Search for the cell housing the specified text and yield its (x, y) center coordinate. 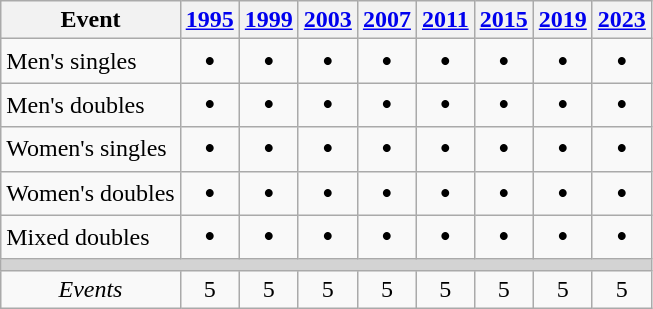
2019 (562, 20)
Women's doubles (90, 193)
2015 (504, 20)
Mixed doubles (90, 237)
Men's doubles (90, 105)
Women's singles (90, 149)
2011 (445, 20)
2023 (622, 20)
2007 (386, 20)
2003 (328, 20)
Events (90, 289)
1995 (210, 20)
Men's singles (90, 61)
1999 (268, 20)
Event (90, 20)
